Capture the cell that displays the provided text and extract its (x, y) central coordinate. 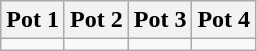
Pot 1 (33, 20)
Pot 4 (224, 20)
Pot 3 (160, 20)
Pot 2 (96, 20)
